Find where the given text appears and provide that cell's center as [x, y] coordinate. 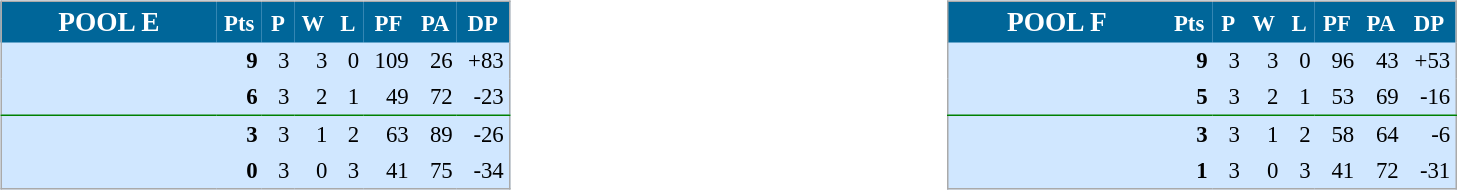
5 [1189, 96]
89 [435, 134]
+83 [483, 60]
-26 [483, 134]
75 [435, 170]
26 [435, 60]
+53 [1429, 60]
POOL F [1056, 22]
-34 [483, 170]
-23 [483, 96]
49 [389, 96]
-16 [1429, 96]
109 [389, 60]
64 [1381, 134]
69 [1381, 96]
POOL E [108, 22]
63 [389, 134]
6 [239, 96]
96 [1337, 60]
53 [1337, 96]
-31 [1429, 170]
-6 [1429, 134]
43 [1381, 60]
58 [1337, 134]
